Locate the cell with the specified text and output its [x, y] center coordinate. 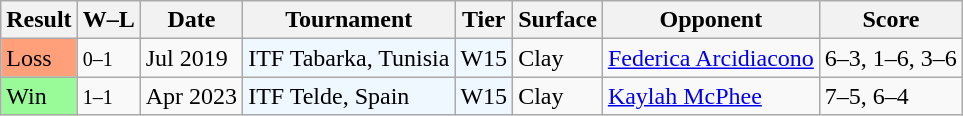
Result [39, 20]
0–1 [108, 58]
Date [191, 20]
Jul 2019 [191, 58]
Surface [558, 20]
Score [890, 20]
W–L [108, 20]
Opponent [710, 20]
Win [39, 96]
Loss [39, 58]
Tournament [349, 20]
Tier [484, 20]
Federica Arcidiacono [710, 58]
ITF Telde, Spain [349, 96]
Apr 2023 [191, 96]
1–1 [108, 96]
6–3, 1–6, 3–6 [890, 58]
7–5, 6–4 [890, 96]
Kaylah McPhee [710, 96]
ITF Tabarka, Tunisia [349, 58]
